Return (x, y) of the center of cell containing provided text 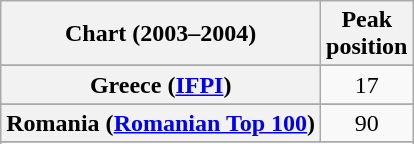
Greece (IFPI) (161, 85)
90 (367, 123)
17 (367, 85)
Romania (Romanian Top 100) (161, 123)
Chart (2003–2004) (161, 34)
Peakposition (367, 34)
